Extract the (X, Y) coordinate from the center of the cell holding the provided text.  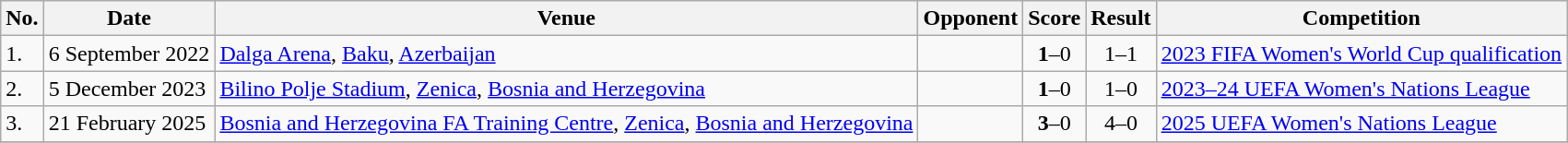
2. (22, 89)
Bilino Polje Stadium, Zenica, Bosnia and Herzegovina (566, 89)
6 September 2022 (129, 54)
3. (22, 124)
2023 FIFA Women's World Cup qualification (1362, 54)
5 December 2023 (129, 89)
2025 UEFA Women's Nations League (1362, 124)
Score (1055, 18)
1. (22, 54)
Venue (566, 18)
1–1 (1121, 54)
Competition (1362, 18)
4–0 (1121, 124)
2023–24 UEFA Women's Nations League (1362, 89)
21 February 2025 (129, 124)
Dalga Arena, Baku, Azerbaijan (566, 54)
No. (22, 18)
Result (1121, 18)
Bosnia and Herzegovina FA Training Centre, Zenica, Bosnia and Herzegovina (566, 124)
Date (129, 18)
3–0 (1055, 124)
Opponent (971, 18)
